Locate the cell with the specified text and output its (X, Y) center coordinate. 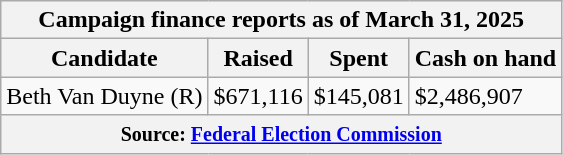
$671,116 (258, 96)
Source: Federal Election Commission (282, 134)
Cash on hand (485, 58)
Campaign finance reports as of March 31, 2025 (282, 20)
$2,486,907 (485, 96)
$145,081 (358, 96)
Spent (358, 58)
Raised (258, 58)
Beth Van Duyne (R) (104, 96)
Candidate (104, 58)
